From the cell containing the given text, extract its center point as (x, y) coordinate. 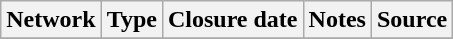
Network (51, 20)
Type (132, 20)
Notes (337, 20)
Source (412, 20)
Closure date (232, 20)
